Search for the cell housing the specified text and yield its [X, Y] center coordinate. 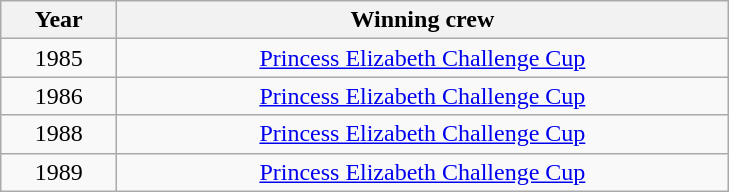
1985 [59, 58]
Winning crew [422, 20]
1986 [59, 96]
1988 [59, 134]
Year [59, 20]
1989 [59, 172]
